Pinpoint the cell where the given text exists, returning its [x, y] midpoint coordinate. 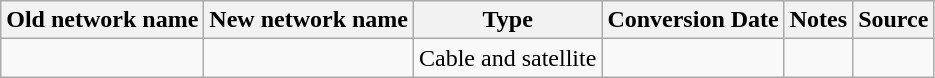
Type [508, 20]
Cable and satellite [508, 58]
Source [894, 20]
Notes [818, 20]
Conversion Date [693, 20]
New network name [309, 20]
Old network name [102, 20]
